Extract the (X, Y) coordinate from the center of the cell holding the provided text.  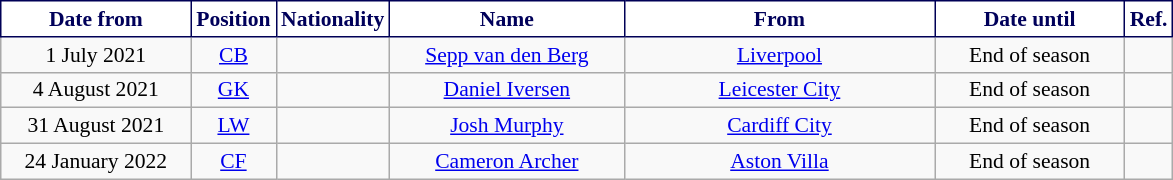
Nationality (332, 19)
Position (234, 19)
Sepp van den Berg (506, 55)
Cardiff City (779, 126)
From (779, 19)
Date until (1030, 19)
Aston Villa (779, 162)
CF (234, 162)
31 August 2021 (96, 126)
Name (506, 19)
Daniel Iversen (506, 90)
24 January 2022 (96, 162)
4 August 2021 (96, 90)
Ref. (1149, 19)
Leicester City (779, 90)
Date from (96, 19)
GK (234, 90)
Josh Murphy (506, 126)
LW (234, 126)
Cameron Archer (506, 162)
Liverpool (779, 55)
1 July 2021 (96, 55)
CB (234, 55)
